Provide the (x, y) coordinate of the cell's center where the given text is located.  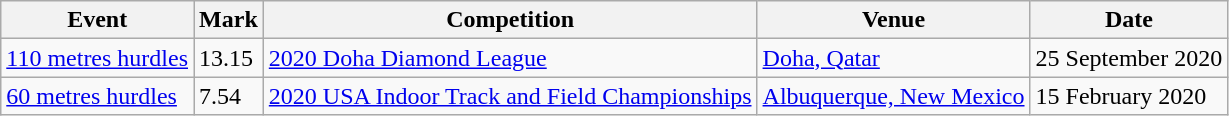
Date (1129, 20)
Albuquerque, New Mexico (894, 96)
2020 Doha Diamond League (510, 58)
Event (98, 20)
Doha, Qatar (894, 58)
25 September 2020 (1129, 58)
13.15 (229, 58)
15 February 2020 (1129, 96)
7.54 (229, 96)
Venue (894, 20)
2020 USA Indoor Track and Field Championships (510, 96)
60 metres hurdles (98, 96)
110 metres hurdles (98, 58)
Mark (229, 20)
Competition (510, 20)
